From the cell containing the given text, extract its center point as [X, Y] coordinate. 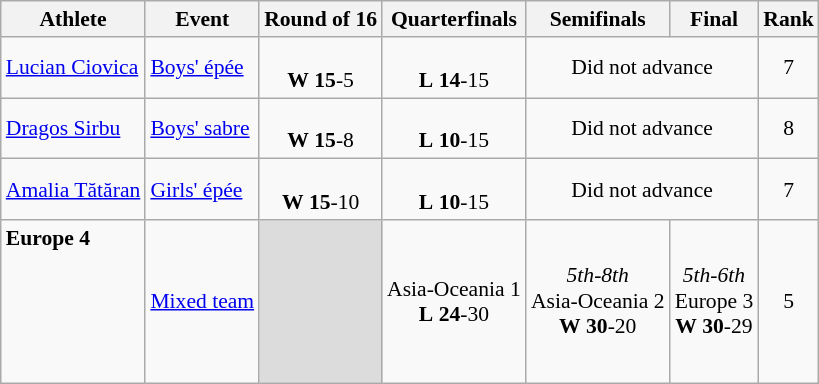
L 14-15 [454, 68]
Athlete [74, 19]
8 [788, 128]
5 [788, 302]
Mixed team [202, 302]
W 15-8 [320, 128]
5th-6thEurope 3 W 30-29 [714, 302]
Semifinals [598, 19]
Event [202, 19]
Europe 4 [74, 302]
Boys' sabre [202, 128]
Girls' épée [202, 190]
Quarterfinals [454, 19]
Round of 16 [320, 19]
5th-8thAsia-Oceania 2 W 30-20 [598, 302]
Amalia Tătăran [74, 190]
Lucian Ciovica [74, 68]
Rank [788, 19]
Boys' épée [202, 68]
Dragos Sirbu [74, 128]
Final [714, 19]
W 15-5 [320, 68]
Asia-Oceania 1 L 24-30 [454, 302]
W 15-10 [320, 190]
